Provide the [x, y] coordinate of the cell's center where the given text is located.  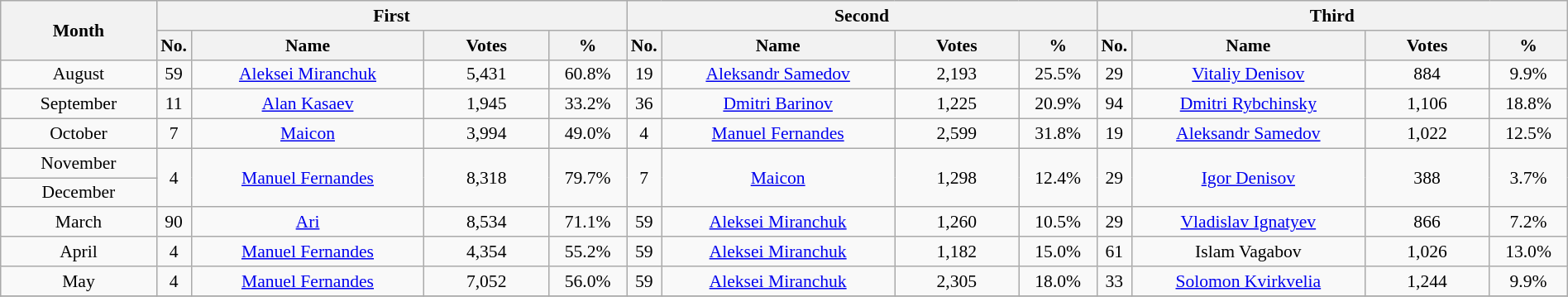
15.0% [1058, 251]
33 [1114, 281]
First [392, 16]
18.0% [1058, 281]
20.9% [1058, 104]
Month [79, 30]
56.0% [587, 281]
884 [1427, 74]
November [79, 163]
36 [644, 104]
1,945 [486, 104]
7.2% [1528, 223]
55.2% [587, 251]
September [79, 104]
1,182 [957, 251]
13.0% [1528, 251]
12.5% [1528, 134]
8,534 [486, 223]
October [79, 134]
4,354 [486, 251]
Second [862, 16]
90 [174, 223]
Dmitri Barinov [778, 104]
Vitaliy Denisov [1248, 74]
March [79, 223]
8,318 [486, 177]
May [79, 281]
Islam Vagabov [1248, 251]
25.5% [1058, 74]
December [79, 193]
71.1% [587, 223]
August [79, 74]
79.7% [587, 177]
1,225 [957, 104]
5,431 [486, 74]
866 [1427, 223]
7,052 [486, 281]
3,994 [486, 134]
Ari [308, 223]
Solomon Kvirkvelia [1248, 281]
1,022 [1427, 134]
1,298 [957, 177]
Dmitri Rybchinsky [1248, 104]
1,260 [957, 223]
388 [1427, 177]
11 [174, 104]
3.7% [1528, 177]
1,244 [1427, 281]
33.2% [587, 104]
1,106 [1427, 104]
94 [1114, 104]
April [79, 251]
1,026 [1427, 251]
31.8% [1058, 134]
61 [1114, 251]
2,193 [957, 74]
49.0% [587, 134]
2,305 [957, 281]
10.5% [1058, 223]
60.8% [587, 74]
Vladislav Ignatyev [1248, 223]
Alan Kasaev [308, 104]
18.8% [1528, 104]
Third [1331, 16]
2,599 [957, 134]
Igor Denisov [1248, 177]
12.4% [1058, 177]
